Output the [x, y] coordinate of the center of the cell containing the given text.  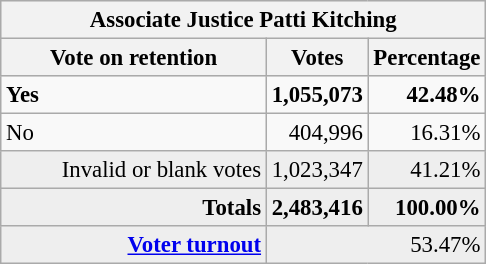
Voter turnout [134, 245]
16.31% [427, 133]
42.48% [427, 95]
1,023,347 [317, 170]
2,483,416 [317, 208]
404,996 [317, 133]
1,055,073 [317, 95]
Totals [134, 208]
Votes [317, 58]
Percentage [427, 58]
Yes [134, 95]
No [134, 133]
53.47% [376, 245]
100.00% [427, 208]
Invalid or blank votes [134, 170]
41.21% [427, 170]
Associate Justice Patti Kitching [244, 20]
Vote on retention [134, 58]
